Search for the cell housing the specified text and yield its [x, y] center coordinate. 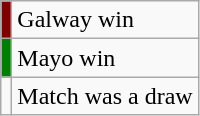
Galway win [105, 20]
Match was a draw [105, 96]
Mayo win [105, 58]
